Determine the (x, y) coordinate at the center of the cell enclosing the given text.  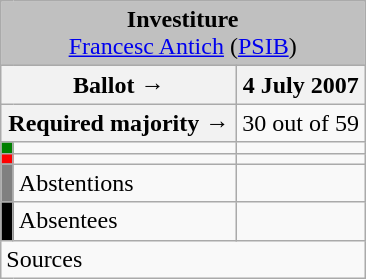
Required majority → (119, 123)
Sources (183, 259)
Abstentions (125, 183)
InvestitureFrancesc Antich (PSIB) (183, 34)
30 out of 59 (301, 123)
Absentees (125, 221)
Ballot → (119, 85)
4 July 2007 (301, 85)
